For the text-containing cell, return its midpoint in (x, y) coordinate format. 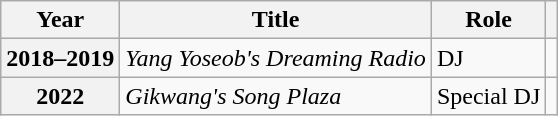
Yang Yoseob's Dreaming Radio (276, 58)
Title (276, 20)
Year (60, 20)
Special DJ (488, 96)
2022 (60, 96)
DJ (488, 58)
Gikwang's Song Plaza (276, 96)
2018–2019 (60, 58)
Role (488, 20)
